Output the (x, y) coordinate of the center of the cell containing the given text.  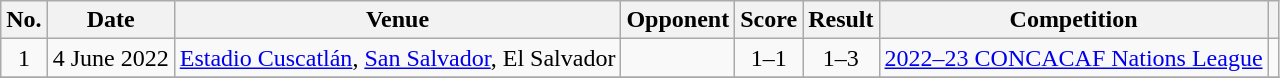
Venue (398, 20)
2022–23 CONCACAF Nations League (1074, 58)
1–3 (841, 58)
Score (769, 20)
No. (24, 20)
Opponent (678, 20)
Estadio Cuscatlán, San Salvador, El Salvador (398, 58)
1–1 (769, 58)
Date (110, 20)
Competition (1074, 20)
4 June 2022 (110, 58)
Result (841, 20)
1 (24, 58)
